For the text-containing cell, return its midpoint in (x, y) coordinate format. 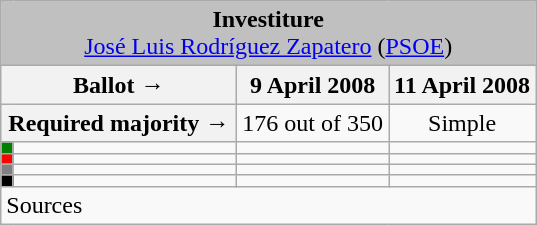
11 April 2008 (462, 85)
Required majority → (119, 123)
Ballot → (119, 85)
176 out of 350 (313, 123)
InvestitureJosé Luis Rodríguez Zapatero (PSOE) (268, 34)
9 April 2008 (313, 85)
Sources (268, 205)
Simple (462, 123)
